Find where the given text appears and provide that cell's center as [X, Y] coordinate. 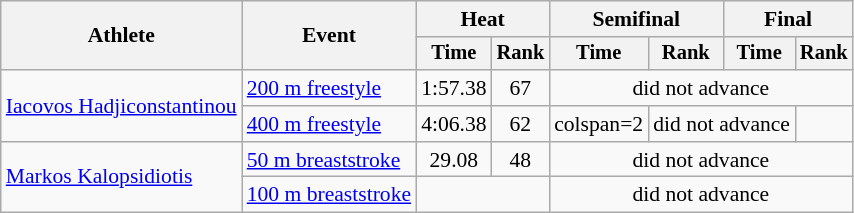
Final [788, 19]
62 [521, 124]
Heat [482, 19]
Event [329, 36]
Iacovos Hadjiconstantinou [122, 106]
4:06.38 [454, 124]
200 m freestyle [329, 88]
50 m breaststroke [329, 160]
400 m freestyle [329, 124]
48 [521, 160]
Semifinal [636, 19]
Athlete [122, 36]
29.08 [454, 160]
67 [521, 88]
1:57.38 [454, 88]
Markos Kalopsidiotis [122, 178]
colspan=2 [598, 124]
100 m breaststroke [329, 195]
